From the cell containing the given text, extract its center point as [X, Y] coordinate. 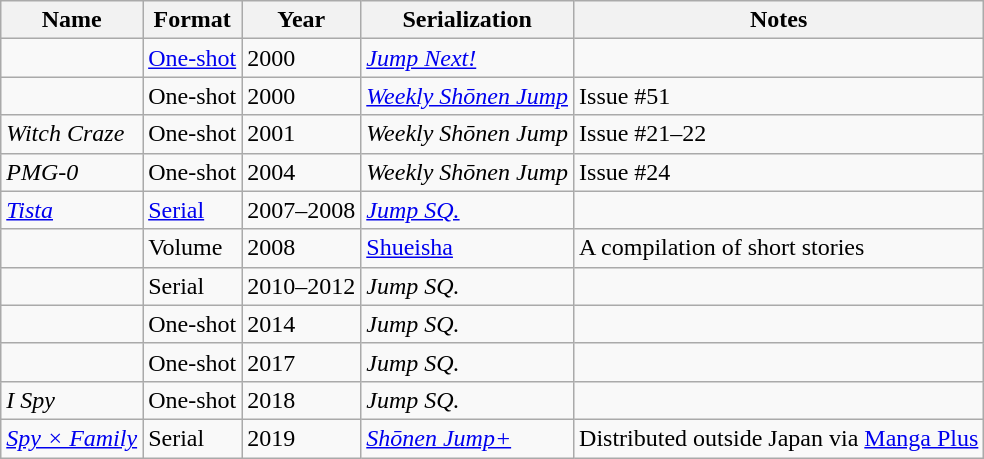
Year [302, 20]
Shueisha [468, 248]
2008 [302, 248]
PMG-0 [72, 172]
2010–2012 [302, 286]
Witch Craze [72, 134]
2017 [302, 362]
2007–2008 [302, 210]
Issue #24 [779, 172]
2014 [302, 324]
2019 [302, 438]
2018 [302, 400]
Issue #51 [779, 96]
Volume [192, 248]
Notes [779, 20]
2004 [302, 172]
Name [72, 20]
Tista [72, 210]
2001 [302, 134]
A compilation of short stories [779, 248]
Serialization [468, 20]
Spy × Family [72, 438]
Shōnen Jump+ [468, 438]
Issue #21–22 [779, 134]
I Spy [72, 400]
Distributed outside Japan via Manga Plus [779, 438]
Format [192, 20]
Jump Next! [468, 58]
